Output the [X, Y] coordinate of the center of the cell containing the given text.  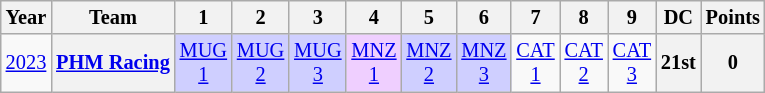
9 [632, 17]
MUG2 [260, 63]
3 [318, 17]
0 [733, 63]
5 [428, 17]
PHM Racing [112, 63]
MNZ2 [428, 63]
4 [374, 17]
Team [112, 17]
DC [678, 17]
MUG3 [318, 63]
MUG1 [204, 63]
Year [26, 17]
Points [733, 17]
21st [678, 63]
8 [584, 17]
CAT3 [632, 63]
MNZ3 [484, 63]
1 [204, 17]
MNZ1 [374, 63]
CAT1 [535, 63]
7 [535, 17]
CAT2 [584, 63]
2 [260, 17]
2023 [26, 63]
6 [484, 17]
